For the text-containing cell, return its midpoint in [x, y] coordinate format. 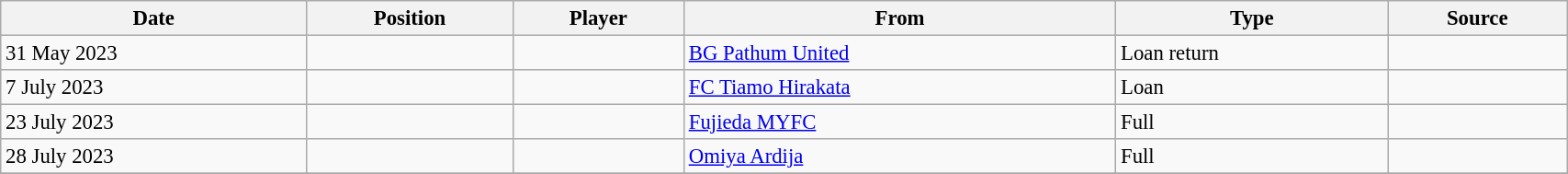
Date [154, 18]
Position [410, 18]
Omiya Ardija [899, 157]
FC Tiamo Hirakata [899, 87]
Player [598, 18]
31 May 2023 [154, 53]
Source [1477, 18]
Loan [1252, 87]
Type [1252, 18]
Loan return [1252, 53]
28 July 2023 [154, 157]
7 July 2023 [154, 87]
BG Pathum United [899, 53]
Fujieda MYFC [899, 122]
From [899, 18]
23 July 2023 [154, 122]
